Extract the [x, y] coordinate from the center of the cell holding the provided text.  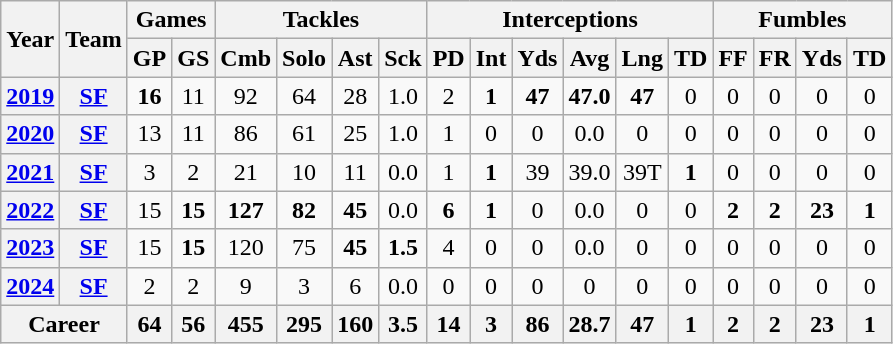
Solo [304, 58]
3.5 [403, 324]
2023 [30, 248]
28.7 [590, 324]
1.5 [403, 248]
Cmb [246, 58]
455 [246, 324]
4 [448, 248]
39 [538, 172]
FF [733, 58]
Interceptions [570, 20]
Int [491, 58]
21 [246, 172]
10 [304, 172]
47.0 [590, 96]
Career [64, 324]
28 [356, 96]
160 [356, 324]
25 [356, 134]
92 [246, 96]
2024 [30, 286]
PD [448, 58]
13 [149, 134]
2019 [30, 96]
56 [194, 324]
295 [304, 324]
GS [194, 58]
2021 [30, 172]
2020 [30, 134]
Games [170, 20]
16 [149, 96]
Tackles [321, 20]
Lng [642, 58]
GP [149, 58]
39T [642, 172]
39.0 [590, 172]
82 [304, 210]
2022 [30, 210]
FR [774, 58]
120 [246, 248]
127 [246, 210]
61 [304, 134]
75 [304, 248]
Ast [356, 58]
9 [246, 286]
Team [94, 39]
14 [448, 324]
Year [30, 39]
Fumbles [802, 20]
Sck [403, 58]
Avg [590, 58]
